Output the (X, Y) coordinate of the center of the cell containing the given text.  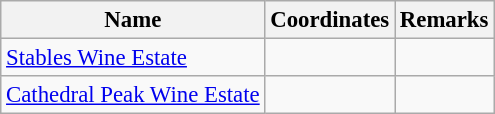
Coordinates (330, 20)
Stables Wine Estate (133, 58)
Name (133, 20)
Cathedral Peak Wine Estate (133, 95)
Remarks (444, 20)
